Determine the (X, Y) coordinate at the center of the cell enclosing the given text.  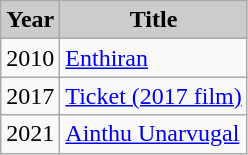
2010 (30, 58)
2021 (30, 134)
Ticket (2017 film) (154, 96)
Ainthu Unarvugal (154, 134)
Enthiran (154, 58)
Title (154, 20)
2017 (30, 96)
Year (30, 20)
